For the text-containing cell, return its midpoint in [x, y] coordinate format. 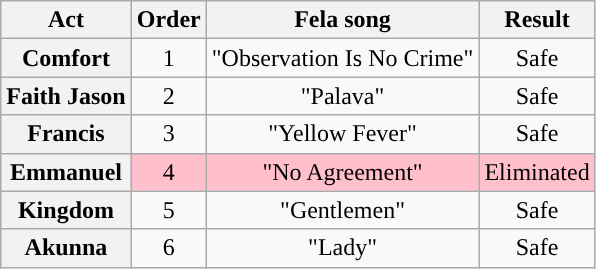
"Palava" [342, 96]
"Lady" [342, 248]
"No Agreement" [342, 172]
Emmanuel [66, 172]
"Yellow Fever" [342, 134]
"Observation Is No Crime" [342, 58]
Act [66, 20]
Akunna [66, 248]
Comfort [66, 58]
Result [537, 20]
5 [168, 210]
3 [168, 134]
6 [168, 248]
Faith Jason [66, 96]
Order [168, 20]
4 [168, 172]
1 [168, 58]
Fela song [342, 20]
Francis [66, 134]
Kingdom [66, 210]
2 [168, 96]
"Gentlemen" [342, 210]
Eliminated [537, 172]
